Provide the [x, y] coordinate of the cell's center where the given text is located.  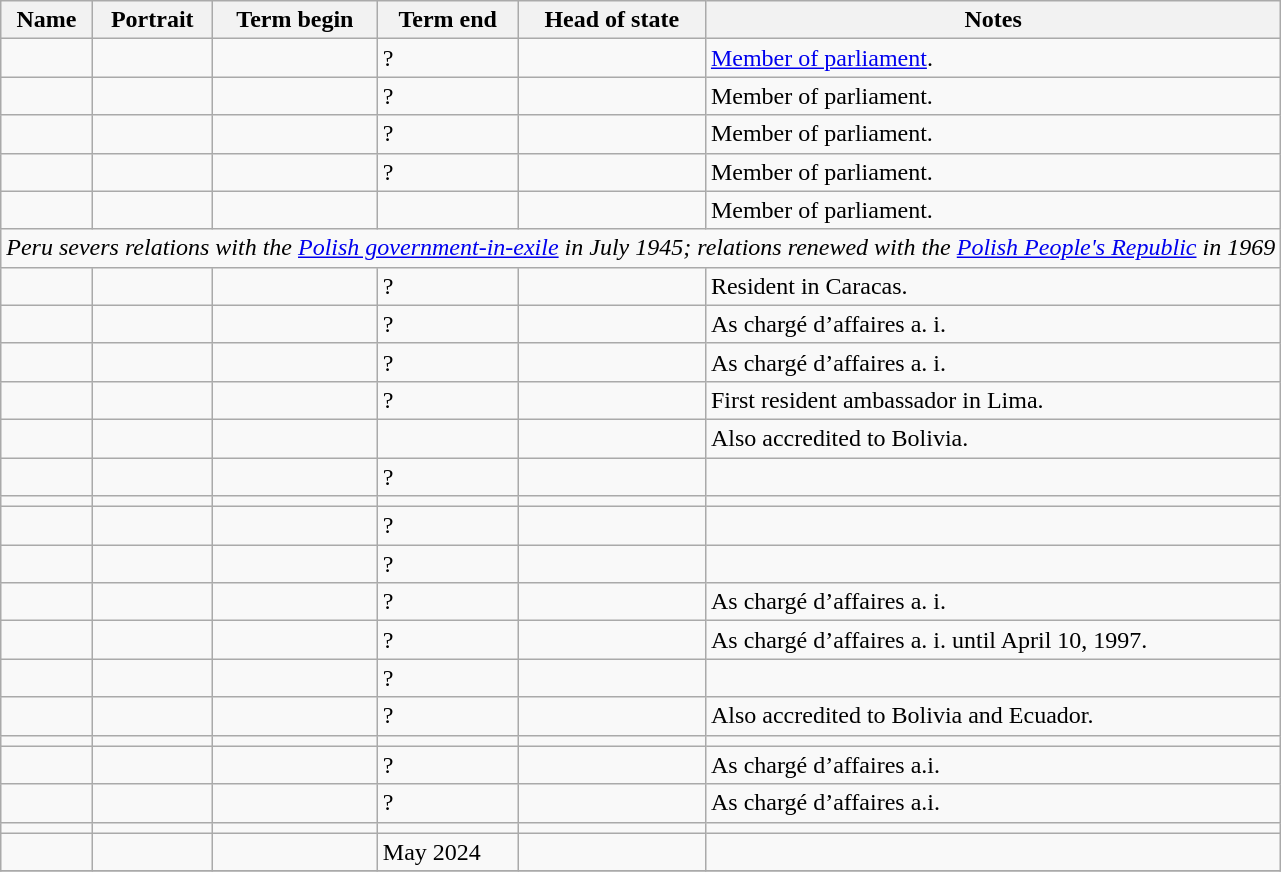
Resident in Caracas. [992, 286]
Term end [448, 20]
Portrait [152, 20]
Name [46, 20]
May 2024 [448, 852]
Also accredited to Bolivia. [992, 438]
Term begin [294, 20]
Peru severs relations with the Polish government-in-exile in July 1945; relations renewed with the Polish People's Republic in 1969 [641, 248]
As chargé d’affaires a. i. until April 10, 1997. [992, 640]
Head of state [612, 20]
First resident ambassador in Lima. [992, 400]
Also accredited to Bolivia and Ecuador. [992, 716]
Notes [992, 20]
